Scan for the cell matching the given text and deliver its (x, y) coordinate at center. 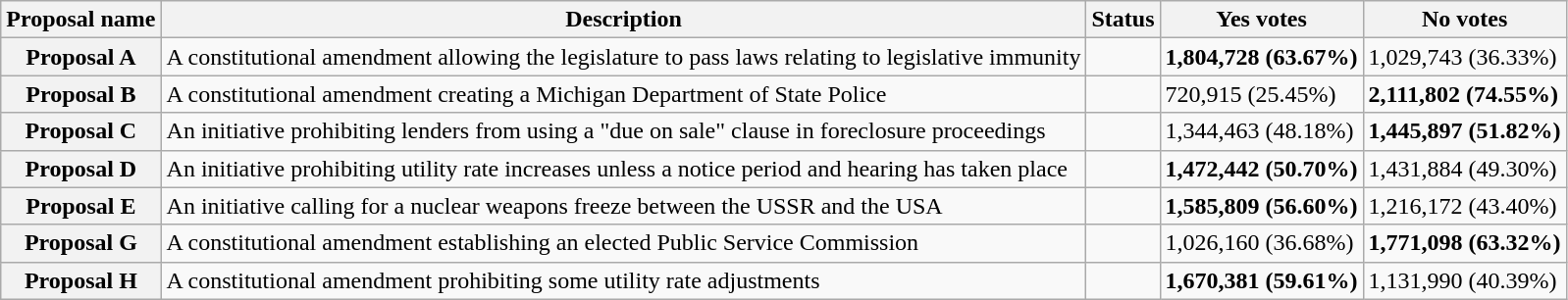
Status (1123, 20)
A constitutional amendment creating a Michigan Department of State Police (624, 94)
Proposal B (80, 94)
No votes (1464, 20)
1,344,463 (48.18%) (1262, 131)
1,472,442 (50.70%) (1262, 169)
1,670,381 (59.61%) (1262, 280)
Proposal C (80, 131)
720,915 (25.45%) (1262, 94)
1,026,160 (36.68%) (1262, 243)
1,131,990 (40.39%) (1464, 280)
1,445,897 (51.82%) (1464, 131)
Proposal E (80, 206)
A constitutional amendment prohibiting some utility rate adjustments (624, 280)
1,804,728 (63.67%) (1262, 57)
2,111,802 (74.55%) (1464, 94)
An initiative prohibiting lenders from using a "due on sale" clause in foreclosure proceedings (624, 131)
A constitutional amendment allowing the legislature to pass laws relating to legislative immunity (624, 57)
Proposal name (80, 20)
Proposal H (80, 280)
Proposal D (80, 169)
1,216,172 (43.40%) (1464, 206)
Proposal G (80, 243)
Description (624, 20)
Proposal A (80, 57)
1,585,809 (56.60%) (1262, 206)
An initiative prohibiting utility rate increases unless a notice period and hearing has taken place (624, 169)
An initiative calling for a nuclear weapons freeze between the USSR and the USA (624, 206)
A constitutional amendment establishing an elected Public Service Commission (624, 243)
1,431,884 (49.30%) (1464, 169)
Yes votes (1262, 20)
1,029,743 (36.33%) (1464, 57)
1,771,098 (63.32%) (1464, 243)
